Locate the cell with the specified text and output its [X, Y] center coordinate. 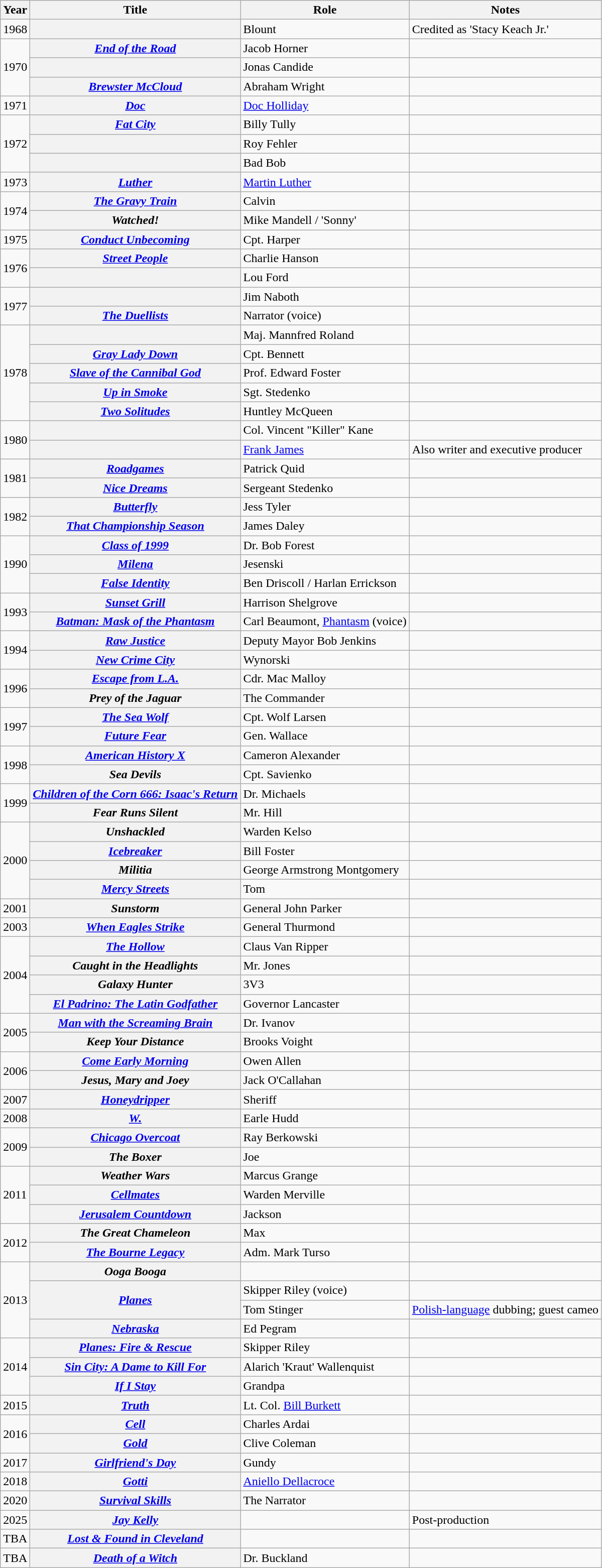
Survival Skills [136, 1501]
Dr. Bob Forest [325, 545]
Ray Berkowski [325, 1137]
Lt. Col. Bill Burkett [325, 1405]
Mr. Hill [325, 812]
Galaxy Hunter [136, 985]
1968 [15, 29]
Harrison Shelgrove [325, 602]
The Bourne Legacy [136, 1252]
American History X [136, 755]
Gold [136, 1443]
Bad Bob [325, 163]
Mr. Jones [325, 966]
The Commander [325, 698]
Cpt. Wolf Larsen [325, 717]
Militia [136, 870]
1974 [15, 210]
Cellmates [136, 1195]
El Padrino: The Latin Godfather [136, 1004]
Tom [325, 889]
Man with the Screaming Brain [136, 1023]
Batman: Mask of the Phantasm [136, 622]
2007 [15, 1099]
Jim Naboth [325, 297]
Abraham Wright [325, 86]
Prey of the Jaguar [136, 698]
Warden Kelso [325, 831]
Ed Pegram [325, 1329]
Raw Justice [136, 641]
Skipper Riley [325, 1348]
Owen Allen [325, 1061]
Escape from L.A. [136, 679]
Polish-language dubbing; guest cameo [505, 1309]
Nebraska [136, 1329]
Sunstorm [136, 908]
Honeydripper [136, 1099]
1975 [15, 239]
1972 [15, 144]
When Eagles Strike [136, 927]
Jackson [325, 1214]
Roadgames [136, 468]
Jess Tyler [325, 507]
Up in Smoke [136, 392]
Girlfriend's Day [136, 1463]
Cameron Alexander [325, 755]
2013 [15, 1300]
That Championship Season [136, 526]
2009 [15, 1147]
Deputy Mayor Bob Jenkins [325, 641]
1990 [15, 564]
Luther [136, 182]
Gen. Wallace [325, 736]
Come Early Morning [136, 1061]
Doc [136, 105]
Dr. Buckland [325, 1558]
Milena [136, 564]
Also writer and executive producer [505, 449]
Jesus, Mary and Joey [136, 1080]
2006 [15, 1070]
Sea Devils [136, 774]
1998 [15, 765]
Watched! [136, 220]
Icebreaker [136, 851]
Blount [325, 29]
Fear Runs Silent [136, 812]
1976 [15, 268]
Tom Stinger [325, 1309]
Aniello Dellacroce [325, 1482]
Bill Foster [325, 851]
2012 [15, 1243]
Lost & Found in Cleveland [136, 1539]
Sergeant Stedenko [325, 488]
2011 [15, 1195]
Planes [136, 1300]
2018 [15, 1482]
Frank James [325, 449]
Sgt. Stedenko [325, 392]
General Thurmond [325, 927]
Mike Mandell / 'Sonny' [325, 220]
Jonas Candide [325, 67]
Role [325, 10]
Sheriff [325, 1099]
1999 [15, 803]
Billy Tully [325, 125]
If I Stay [136, 1386]
Prof. Edward Foster [325, 373]
Conduct Unbecoming [136, 239]
Keep Your Distance [136, 1042]
Claus Van Ripper [325, 946]
Unshackled [136, 831]
Sin City: A Dame to Kill For [136, 1367]
3V3 [325, 985]
The Hollow [136, 946]
Marcus Grange [325, 1176]
Earle Hudd [325, 1118]
1981 [15, 478]
Jack O'Callahan [325, 1080]
1970 [15, 67]
Charlie Hanson [325, 259]
The Gravy Train [136, 201]
1978 [15, 373]
Dr. Ivanov [325, 1023]
Street People [136, 259]
Butterfly [136, 507]
The Duellists [136, 316]
Nice Dreams [136, 488]
Dr. Michaels [325, 793]
Adm. Mark Turso [325, 1252]
1996 [15, 688]
Alarich 'Kraut' Wallenquist [325, 1367]
Ben Driscoll / Harlan Errickson [325, 583]
1971 [15, 105]
Caught in the Headlights [136, 966]
Cpt. Bennett [325, 354]
Jesenski [325, 564]
Weather Wars [136, 1176]
Max [325, 1233]
Huntley McQueen [325, 411]
Brewster McCloud [136, 86]
Brooks Voight [325, 1042]
The Narrator [325, 1501]
General John Parker [325, 908]
Post-production [505, 1520]
Cdr. Mac Malloy [325, 679]
Notes [505, 10]
Title [136, 10]
New Crime City [136, 660]
2003 [15, 927]
Class of 1999 [136, 545]
The Sea Wolf [136, 717]
Charles Ardai [325, 1424]
Children of the Corn 666: Isaac's Return [136, 793]
Doc Holliday [325, 105]
1977 [15, 306]
Carl Beaumont, Phantasm (voice) [325, 622]
Sunset Grill [136, 602]
Clive Coleman [325, 1443]
Joe [325, 1156]
Death of a Witch [136, 1558]
Gotti [136, 1482]
Ooga Booga [136, 1271]
2004 [15, 975]
Calvin [325, 201]
Fat City [136, 125]
1997 [15, 727]
2005 [15, 1032]
Planes: Fire & Rescue [136, 1348]
Truth [136, 1405]
Warden Merville [325, 1195]
End of the Road [136, 48]
Mercy Streets [136, 889]
2020 [15, 1501]
2008 [15, 1118]
Jerusalem Countdown [136, 1214]
Cpt. Harper [325, 239]
2014 [15, 1367]
The Boxer [136, 1156]
Gray Lady Down [136, 354]
Cell [136, 1424]
Future Fear [136, 736]
Chicago Overcoat [136, 1137]
Year [15, 10]
Roy Fehler [325, 144]
Jay Kelly [136, 1520]
The Great Chameleon [136, 1233]
Maj. Mannfred Roland [325, 335]
Credited as 'Stacy Keach Jr.' [505, 29]
Cpt. Savienko [325, 774]
1994 [15, 650]
1982 [15, 516]
Gundy [325, 1463]
Narrator (voice) [325, 316]
2025 [15, 1520]
2015 [15, 1405]
Slave of the Cannibal God [136, 373]
2016 [15, 1433]
1993 [15, 612]
2017 [15, 1463]
Skipper Riley (voice) [325, 1290]
2001 [15, 908]
False Identity [136, 583]
James Daley [325, 526]
Martin Luther [325, 182]
1980 [15, 440]
Governor Lancaster [325, 1004]
Grandpa [325, 1386]
Two Solitudes [136, 411]
Col. Vincent "Killer" Kane [325, 430]
Patrick Quid [325, 468]
Wynorski [325, 660]
George Armstrong Montgomery [325, 870]
2000 [15, 860]
1973 [15, 182]
Jacob Horner [325, 48]
W. [136, 1118]
Lou Ford [325, 278]
